Extract the [X, Y] coordinate from the center of the cell holding the provided text.  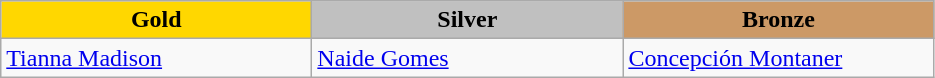
Gold [156, 20]
Naide Gomes [468, 58]
Silver [468, 20]
Bronze [778, 20]
Tianna Madison [156, 58]
Concepción Montaner [778, 58]
